Capture the cell that displays the provided text and extract its (x, y) central coordinate. 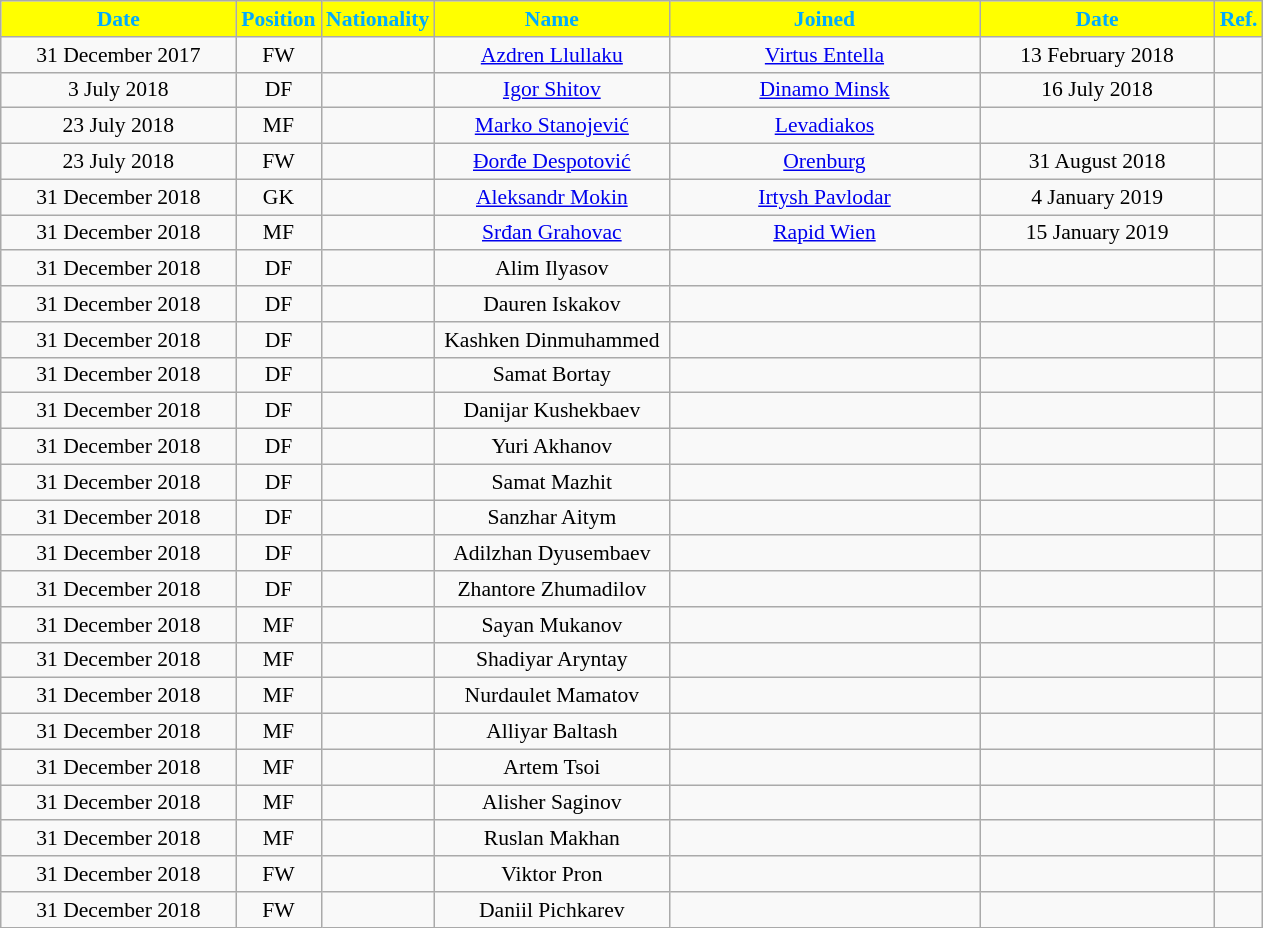
15 January 2019 (1098, 233)
3 July 2018 (118, 90)
Position (278, 19)
Aleksandr Mokin (552, 197)
Ruslan Makhan (552, 839)
Orenburg (824, 162)
Đorđe Despotović (552, 162)
31 December 2017 (118, 55)
GK (278, 197)
Dauren Iskakov (552, 304)
Yuri Akhanov (552, 447)
Daniil Pichkarev (552, 910)
4 January 2019 (1098, 197)
Marko Stanojević (552, 126)
16 July 2018 (1098, 90)
Rapid Wien (824, 233)
Irtysh Pavlodar (824, 197)
Nationality (378, 19)
Igor Shitov (552, 90)
Alisher Saginov (552, 803)
13 February 2018 (1098, 55)
Srđan Grahovac (552, 233)
Joined (824, 19)
Samat Bortay (552, 375)
Shadiyar Aryntay (552, 660)
Viktor Pron (552, 874)
Azdren Llullaku (552, 55)
Dinamo Minsk (824, 90)
Ref. (1239, 19)
Zhantore Zhumadilov (552, 589)
Name (552, 19)
31 August 2018 (1098, 162)
Nurdaulet Mamatov (552, 696)
Samat Mazhit (552, 482)
Artem Tsoi (552, 767)
Kashken Dinmuhammed (552, 340)
Alim Ilyasov (552, 269)
Sayan Mukanov (552, 625)
Alliyar Baltash (552, 732)
Danijar Kushekbaev (552, 411)
Virtus Entella (824, 55)
Adilzhan Dyusembaev (552, 554)
Levadiakos (824, 126)
Sanzhar Aitym (552, 518)
